Detect which cell encompasses the target text, then output its (x, y) center coordinate. 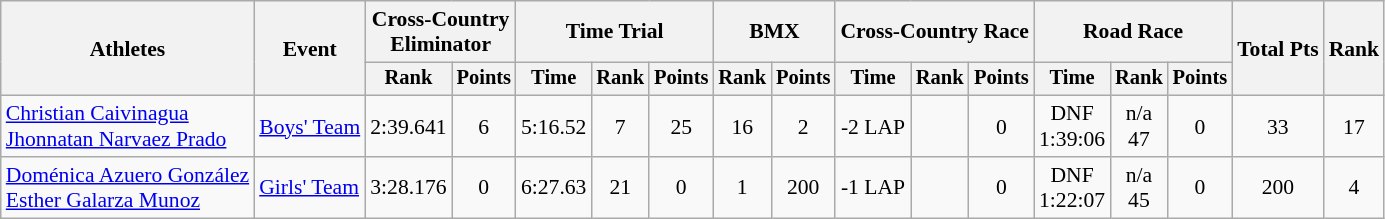
5:16.52 (554, 126)
25 (681, 126)
1 (742, 188)
16 (742, 126)
33 (1278, 126)
Girls' Team (310, 188)
3:28.176 (408, 188)
Time Trial (614, 32)
2 (803, 126)
BMX (774, 32)
-2 LAP (872, 126)
-1 LAP (872, 188)
Cross-Country Race (934, 32)
2:39.641 (408, 126)
DNF1:39:06 (1072, 126)
Christian CaivinaguaJhonnatan Narvaez Prado (128, 126)
Cross-CountryEliminator (440, 32)
Total Pts (1278, 48)
Event (310, 48)
DNF1:22:07 (1072, 188)
7 (620, 126)
Road Race (1133, 32)
6:27.63 (554, 188)
Doménica Azuero GonzálezEsther Galarza Munoz (128, 188)
17 (1354, 126)
Athletes (128, 48)
6 (484, 126)
21 (620, 188)
n/a45 (1139, 188)
n/a47 (1139, 126)
4 (1354, 188)
Boys' Team (310, 126)
